Search for the cell housing the specified text and yield its (X, Y) center coordinate. 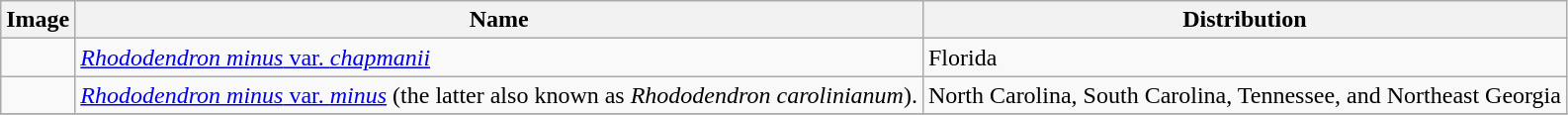
Image (38, 20)
Distribution (1244, 20)
Rhododendron minus var. chapmanii (499, 57)
Name (499, 20)
Rhododendron minus var. minus (the latter also known as Rhododendron carolinianum). (499, 95)
Florida (1244, 57)
North Carolina, South Carolina, Tennessee, and Northeast Georgia (1244, 95)
